Identify which cell holds the provided text, then report its [x, y] central coordinate. 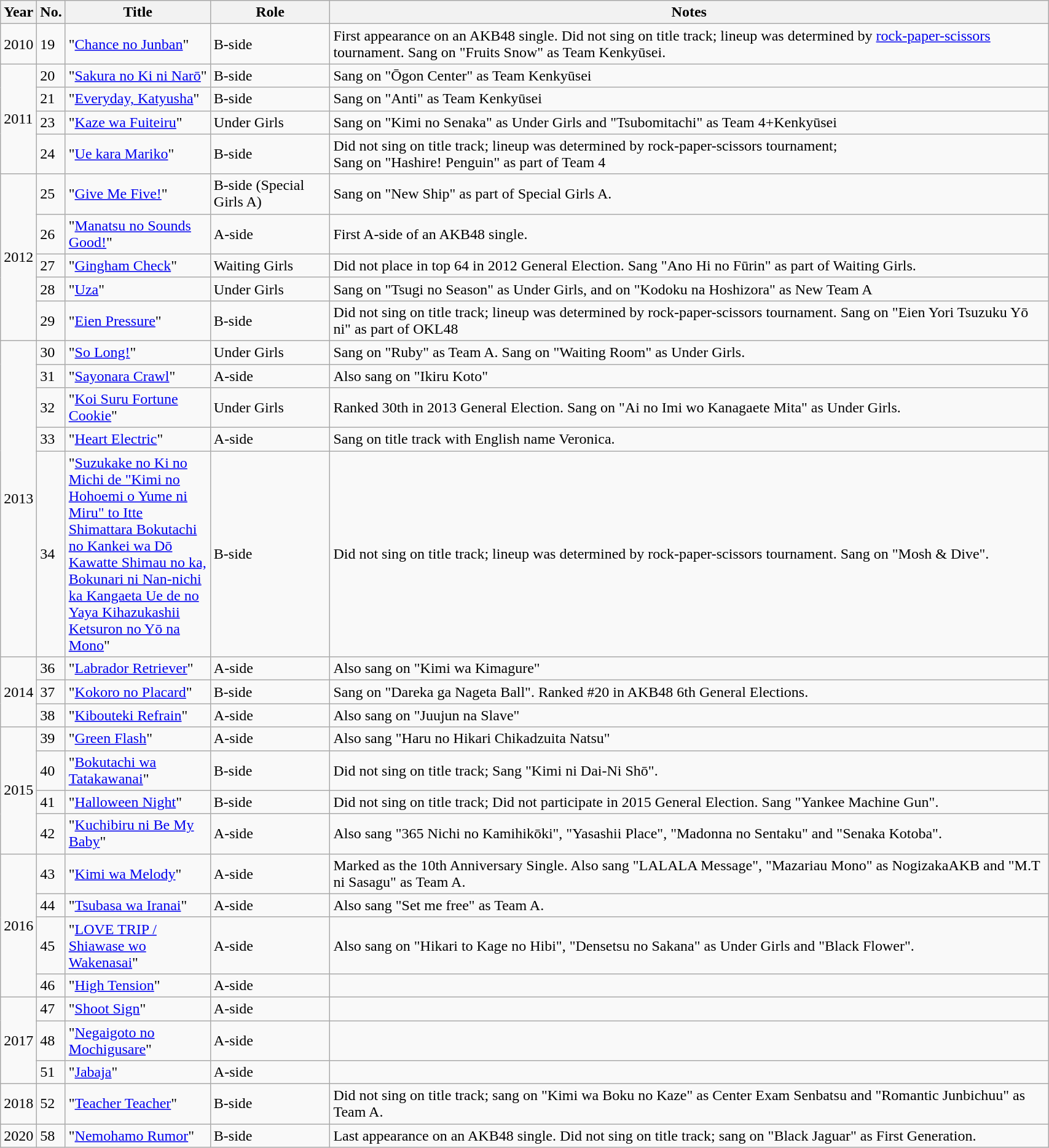
"Sakura no Ki ni Narō" [138, 76]
Also sang on "Ikiru Koto" [690, 375]
27 [51, 265]
31 [51, 375]
2012 [18, 257]
21 [51, 99]
"Jabaja" [138, 1072]
28 [51, 289]
"Bokutachi wa Tatakawanai" [138, 771]
Sang on "Ōgon Center" as Team Kenkyūsei [690, 76]
Did not place in top 64 in 2012 General Election. Sang "Ano Hi no Fūrin" as part of Waiting Girls. [690, 265]
Did not sing on title track; lineup was determined by rock-paper-scissors tournament. Sang on "Mosh & Dive". [690, 554]
First A-side of an AKB48 single. [690, 234]
38 [51, 715]
23 [51, 122]
19 [51, 44]
Marked as the 10th Anniversary Single. Also sang "LALALA Message", "Mazariau Mono" as NogizakaAKB and "M.T ni Sasagu" as Team A. [690, 874]
"Everyday, Katyusha" [138, 99]
47 [51, 1008]
48 [51, 1040]
"Negaigoto no Mochigusare" [138, 1040]
"Green Flash" [138, 739]
Sang on title track with English name Veronica. [690, 439]
"Gingham Check" [138, 265]
"Eien Pressure" [138, 321]
B-side (Special Girls A) [270, 194]
40 [51, 771]
Title [138, 12]
2018 [18, 1104]
39 [51, 739]
Also sang on "Juujun na Slave" [690, 715]
"Halloween Night" [138, 802]
29 [51, 321]
25 [51, 194]
42 [51, 833]
33 [51, 439]
"Kokoro no Placard" [138, 692]
Sang on "Kimi no Senaka" as Under Girls and "Tsubomitachi" as Team 4+Kenkyūsei [690, 122]
32 [51, 408]
51 [51, 1072]
"High Tension" [138, 985]
2013 [18, 498]
58 [51, 1136]
Did not sing on title track; lineup was determined by rock-paper-scissors tournament. Sang on "Eien Yori Tsuzuku Yō ni" as part of OKL48 [690, 321]
Notes [690, 12]
"So Long!" [138, 352]
45 [51, 945]
Last appearance on an AKB48 single. Did not sing on title track; sang on "Black Jaguar" as First Generation. [690, 1136]
Did not sing on title track; Sang "Kimi ni Dai-Ni Shō". [690, 771]
Also sang on "Hikari to Kage no Hibi", "Densetsu no Sakana" as Under Girls and "Black Flower". [690, 945]
Did not sing on title track; sang on "Kimi wa Boku no Kaze" as Center Exam Senbatsu and "Romantic Junbichuu" as Team A. [690, 1104]
No. [51, 12]
Did not sing on title track; Did not participate in 2015 General Election. Sang "Yankee Machine Gun". [690, 802]
Sang on "Ruby" as Team A. Sang on "Waiting Room" as Under Girls. [690, 352]
37 [51, 692]
"LOVE TRIP / Shiawase wo Wakenasai" [138, 945]
"Kaze wa Fuiteiru" [138, 122]
Also sang on "Kimi wa Kimagure" [690, 669]
Also sang "Set me free" as Team A. [690, 905]
26 [51, 234]
Sang on "New Ship" as part of Special Girls A. [690, 194]
46 [51, 985]
"Kibouteki Refrain" [138, 715]
43 [51, 874]
41 [51, 802]
"Koi Suru Fortune Cookie" [138, 408]
"Kimi wa Melody" [138, 874]
"Heart Electric" [138, 439]
20 [51, 76]
34 [51, 554]
Waiting Girls [270, 265]
2016 [18, 926]
"Give Me Five!" [138, 194]
Also sang "Haru no Hikari Chikadzuita Natsu" [690, 739]
"Ue kara Mariko" [138, 154]
52 [51, 1104]
2014 [18, 692]
2010 [18, 44]
Role [270, 12]
30 [51, 352]
"Sayonara Crawl" [138, 375]
"Labrador Retriever" [138, 669]
Year [18, 12]
24 [51, 154]
Also sang "365 Nichi no Kamihikōki", "Yasashii Place", "Madonna no Sentaku" and "Senaka Kotoba". [690, 833]
44 [51, 905]
36 [51, 669]
2011 [18, 119]
"Shoot Sign" [138, 1008]
"Chance no Junban" [138, 44]
"Kuchibiru ni Be My Baby" [138, 833]
2015 [18, 790]
2020 [18, 1136]
2017 [18, 1040]
Ranked 30th in 2013 General Election. Sang on "Ai no Imi wo Kanagaete Mita" as Under Girls. [690, 408]
Sang on "Tsugi no Season" as Under Girls, and on "Kodoku na Hoshizora" as New Team A [690, 289]
"Teacher Teacher" [138, 1104]
"Manatsu no Sounds Good!" [138, 234]
"Nemohamo Rumor" [138, 1136]
"Uza" [138, 289]
Sang on "Anti" as Team Kenkyūsei [690, 99]
"Tsubasa wa Iranai" [138, 905]
Did not sing on title track; lineup was determined by rock-paper-scissors tournament;Sang on "Hashire! Penguin" as part of Team 4 [690, 154]
Sang on "Dareka ga Nageta Ball". Ranked #20 in AKB48 6th General Elections. [690, 692]
